Detect which cell encompasses the target text, then output its (X, Y) center coordinate. 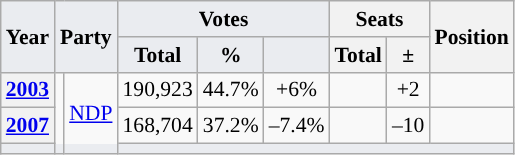
–7.4% (297, 126)
–10 (408, 126)
Position (471, 36)
NDP (90, 112)
Seats (380, 19)
168,704 (157, 126)
2003 (28, 90)
Party (86, 36)
% (231, 55)
Votes (223, 19)
+2 (408, 90)
+6% (297, 90)
37.2% (231, 126)
190,923 (157, 90)
44.7% (231, 90)
Year (28, 36)
2007 (28, 126)
± (408, 55)
